Return the [X, Y] coordinate for the center point of the cell that contains the specified text.  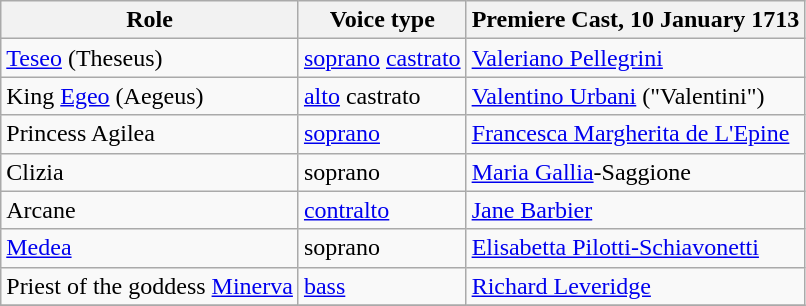
Premiere Cast, 10 January 1713 [636, 20]
Richard Leveridge [636, 286]
alto castrato [382, 96]
Elisabetta Pilotti-Schiavonetti [636, 248]
Jane Barbier [636, 210]
bass [382, 286]
Francesca Margherita de L'Epine [636, 134]
Valeriano Pellegrini [636, 58]
Role [150, 20]
Princess Agilea [150, 134]
soprano castrato [382, 58]
Teseo (Theseus) [150, 58]
Maria Gallia-Saggione [636, 172]
Priest of the goddess Minerva [150, 286]
Voice type [382, 20]
Arcane [150, 210]
King Egeo (Aegeus) [150, 96]
Medea [150, 248]
contralto [382, 210]
Clizia [150, 172]
Valentino Urbani ("Valentini") [636, 96]
